Output the [x, y] coordinate of the center of the cell containing the given text.  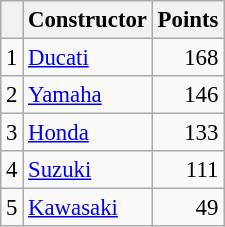
3 [12, 133]
1 [12, 58]
133 [188, 133]
Points [188, 20]
Kawasaki [88, 208]
Suzuki [88, 170]
5 [12, 208]
168 [188, 58]
49 [188, 208]
Ducati [88, 58]
4 [12, 170]
Honda [88, 133]
Constructor [88, 20]
111 [188, 170]
146 [188, 95]
Yamaha [88, 95]
2 [12, 95]
